Output the (X, Y) coordinate of the center of the cell containing the given text.  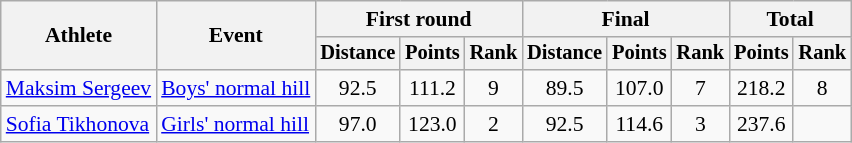
Girls' normal hill (236, 124)
Athlete (78, 36)
Total (790, 19)
2 (494, 124)
8 (822, 88)
Event (236, 36)
Final (626, 19)
97.0 (358, 124)
218.2 (761, 88)
111.2 (432, 88)
123.0 (432, 124)
3 (700, 124)
Maksim Sergeev (78, 88)
Boys' normal hill (236, 88)
114.6 (639, 124)
Sofia Tikhonova (78, 124)
89.5 (564, 88)
107.0 (639, 88)
7 (700, 88)
237.6 (761, 124)
First round (418, 19)
9 (494, 88)
